Return [X, Y] of the center of cell containing provided text 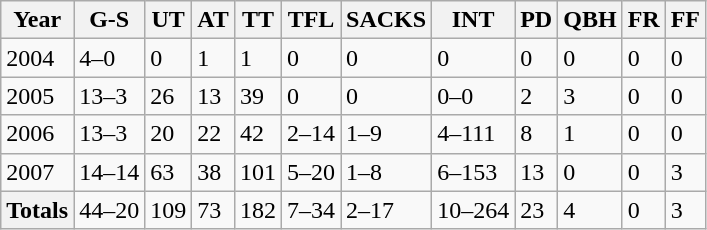
2007 [38, 172]
6–153 [474, 172]
2–14 [310, 134]
INT [474, 20]
23 [536, 210]
G-S [110, 20]
AT [214, 20]
FR [644, 20]
2–17 [386, 210]
Year [38, 20]
39 [258, 96]
63 [168, 172]
8 [536, 134]
109 [168, 210]
FF [685, 20]
14–14 [110, 172]
2006 [38, 134]
44–20 [110, 210]
4 [590, 210]
7–34 [310, 210]
20 [168, 134]
1–9 [386, 134]
4–111 [474, 134]
5–20 [310, 172]
QBH [590, 20]
22 [214, 134]
2 [536, 96]
26 [168, 96]
2004 [38, 58]
1–8 [386, 172]
4–0 [110, 58]
TT [258, 20]
SACKS [386, 20]
42 [258, 134]
UT [168, 20]
182 [258, 210]
38 [214, 172]
TFL [310, 20]
73 [214, 210]
0–0 [474, 96]
Totals [38, 210]
10–264 [474, 210]
PD [536, 20]
101 [258, 172]
2005 [38, 96]
